For the text-containing cell, return its midpoint in (x, y) coordinate format. 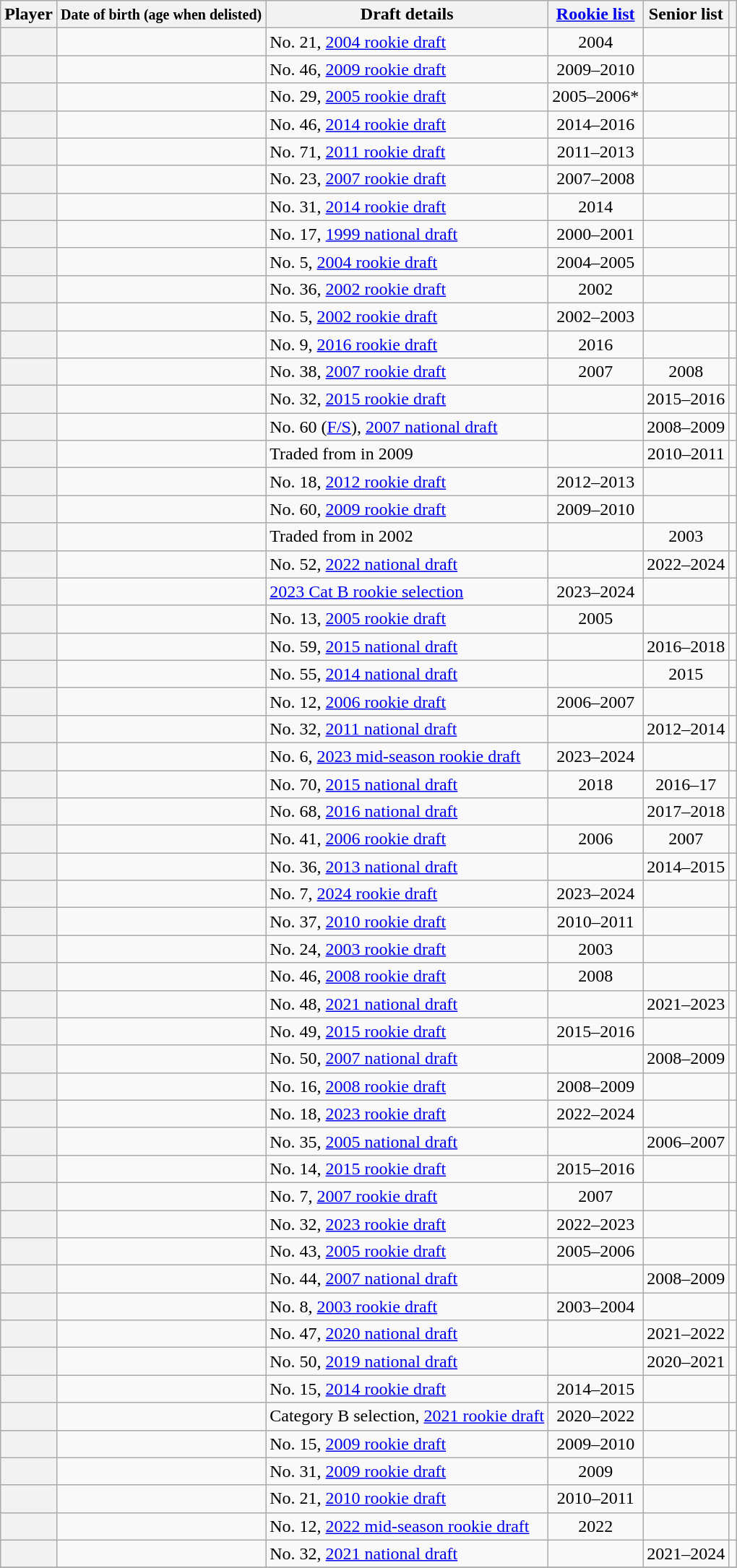
No. 60, 2009 rookie draft (408, 509)
2011–2013 (595, 152)
No. 36, 2013 national draft (408, 867)
2005–2006 (595, 1252)
2016–17 (686, 784)
2020–2022 (595, 1416)
No. 44, 2007 national draft (408, 1279)
No. 13, 2005 rookie draft (408, 619)
No. 29, 2005 rookie draft (408, 97)
No. 17, 1999 national draft (408, 234)
No. 23, 2007 rookie draft (408, 179)
No. 55, 2014 national draft (408, 674)
2009 (595, 1471)
No. 6, 2023 mid-season rookie draft (408, 756)
2021–2023 (686, 1004)
No. 36, 2002 rookie draft (408, 289)
2014–2016 (595, 124)
No. 32, 2015 rookie draft (408, 399)
2022–2023 (595, 1224)
No. 35, 2005 national draft (408, 1141)
No. 59, 2015 national draft (408, 646)
Category B selection, 2021 rookie draft (408, 1416)
No. 50, 2007 national draft (408, 1059)
2002 (595, 289)
No. 46, 2008 rookie draft (408, 976)
No. 14, 2015 rookie draft (408, 1169)
No. 32, 2011 national draft (408, 729)
Draft details (408, 14)
No. 60 (F/S), 2007 national draft (408, 427)
No. 70, 2015 national draft (408, 784)
2021–2022 (686, 1334)
No. 32, 2021 national draft (408, 1554)
2002–2003 (595, 316)
No. 16, 2008 rookie draft (408, 1086)
No. 31, 2009 rookie draft (408, 1471)
No. 43, 2005 rookie draft (408, 1252)
2016–2018 (686, 646)
No. 31, 2014 rookie draft (408, 207)
2007–2008 (595, 179)
2005–2006* (595, 97)
No. 21, 2010 rookie draft (408, 1499)
2023 Cat B rookie selection (408, 592)
2004–2005 (595, 261)
No. 71, 2011 rookie draft (408, 152)
No. 47, 2020 national draft (408, 1334)
2006 (595, 839)
No. 5, 2004 rookie draft (408, 261)
2015 (686, 674)
No. 5, 2002 rookie draft (408, 316)
No. 41, 2006 rookie draft (408, 839)
2012–2014 (686, 729)
No. 15, 2009 rookie draft (408, 1444)
No. 12, 2006 rookie draft (408, 701)
No. 9, 2016 rookie draft (408, 345)
No. 32, 2023 rookie draft (408, 1224)
Date of birth (age when delisted) (160, 14)
No. 49, 2015 rookie draft (408, 1031)
No. 68, 2016 national draft (408, 812)
2012–2013 (595, 482)
No. 21, 2004 rookie draft (408, 42)
No. 52, 2022 national draft (408, 564)
2021–2024 (686, 1554)
No. 38, 2007 rookie draft (408, 372)
Rookie list (595, 14)
2000–2001 (595, 234)
No. 18, 2023 rookie draft (408, 1114)
No. 48, 2021 national draft (408, 1004)
No. 18, 2012 rookie draft (408, 482)
Traded from in 2009 (408, 454)
No. 12, 2022 mid-season rookie draft (408, 1526)
2004 (595, 42)
2018 (595, 784)
Traded from in 2002 (408, 537)
2017–2018 (686, 812)
No. 24, 2003 rookie draft (408, 949)
No. 7, 2007 rookie draft (408, 1196)
No. 46, 2009 rookie draft (408, 69)
2016 (595, 345)
2003–2004 (595, 1307)
No. 8, 2003 rookie draft (408, 1307)
No. 46, 2014 rookie draft (408, 124)
Senior list (686, 14)
No. 50, 2019 national draft (408, 1361)
2020–2021 (686, 1361)
2014 (595, 207)
No. 7, 2024 rookie draft (408, 894)
No. 37, 2010 rookie draft (408, 922)
2022 (595, 1526)
Player (29, 14)
No. 15, 2014 rookie draft (408, 1389)
2005 (595, 619)
